Identify which cell holds the provided text, then report its [x, y] central coordinate. 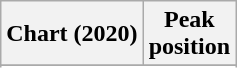
Chart (2020) [72, 34]
Peakposition [189, 34]
